Identify which cell holds the provided text, then report its (X, Y) central coordinate. 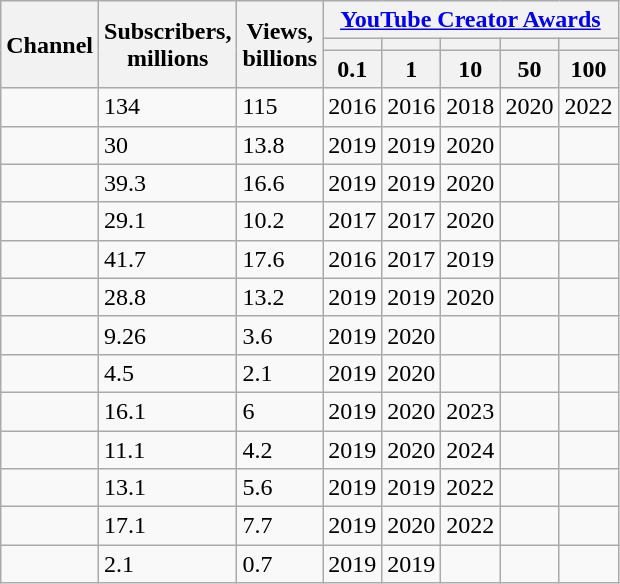
7.7 (280, 526)
16.6 (280, 183)
5.6 (280, 488)
30 (168, 145)
6 (280, 411)
28.8 (168, 297)
134 (168, 107)
13.1 (168, 488)
13.2 (280, 297)
10.2 (280, 221)
Subscribers,millions (168, 44)
17.6 (280, 259)
41.7 (168, 259)
Views,billions (280, 44)
50 (530, 69)
2018 (470, 107)
4.5 (168, 373)
11.1 (168, 449)
13.8 (280, 145)
16.1 (168, 411)
2023 (470, 411)
10 (470, 69)
9.26 (168, 335)
115 (280, 107)
4.2 (280, 449)
17.1 (168, 526)
Channel (50, 44)
29.1 (168, 221)
3.6 (280, 335)
1 (412, 69)
0.7 (280, 564)
YouTube Creator Awards (470, 20)
2024 (470, 449)
39.3 (168, 183)
0.1 (352, 69)
100 (588, 69)
